For the text-containing cell, return its midpoint in (x, y) coordinate format. 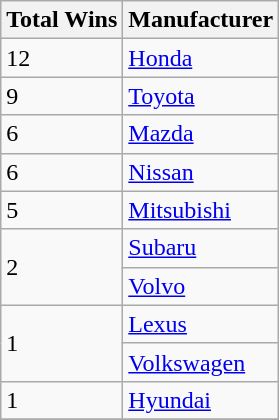
Subaru (201, 248)
Total Wins (62, 20)
Hyundai (201, 400)
Volkswagen (201, 362)
2 (62, 267)
9 (62, 96)
5 (62, 210)
Mitsubishi (201, 210)
12 (62, 58)
Lexus (201, 324)
Honda (201, 58)
Nissan (201, 172)
Toyota (201, 96)
Mazda (201, 134)
Manufacturer (201, 20)
Volvo (201, 286)
